From the cell containing the given text, extract its center point as [x, y] coordinate. 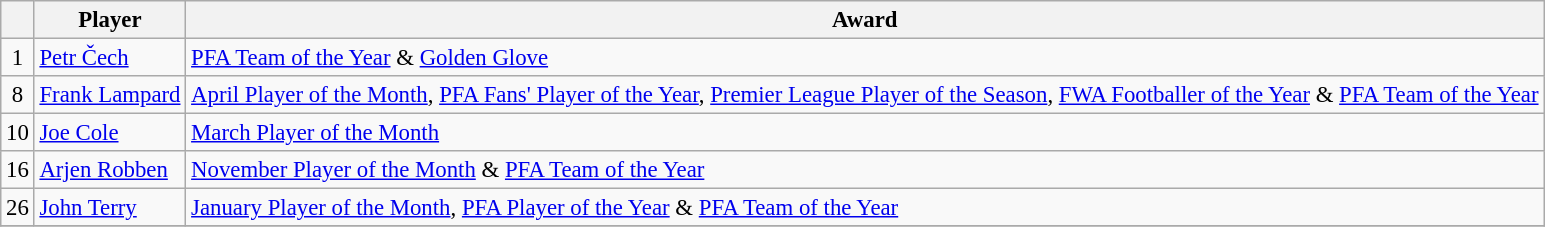
Player [110, 20]
Arjen Robben [110, 170]
Frank Lampard [110, 95]
John Terry [110, 208]
April Player of the Month, PFA Fans' Player of the Year, Premier League Player of the Season, FWA Footballer of the Year & PFA Team of the Year [865, 95]
1 [18, 58]
March Player of the Month [865, 133]
PFA Team of the Year & Golden Glove [865, 58]
January Player of the Month, PFA Player of the Year & PFA Team of the Year [865, 208]
26 [18, 208]
Joe Cole [110, 133]
Petr Čech [110, 58]
10 [18, 133]
8 [18, 95]
16 [18, 170]
November Player of the Month & PFA Team of the Year [865, 170]
Award [865, 20]
